Capture the cell that displays the provided text and extract its [x, y] central coordinate. 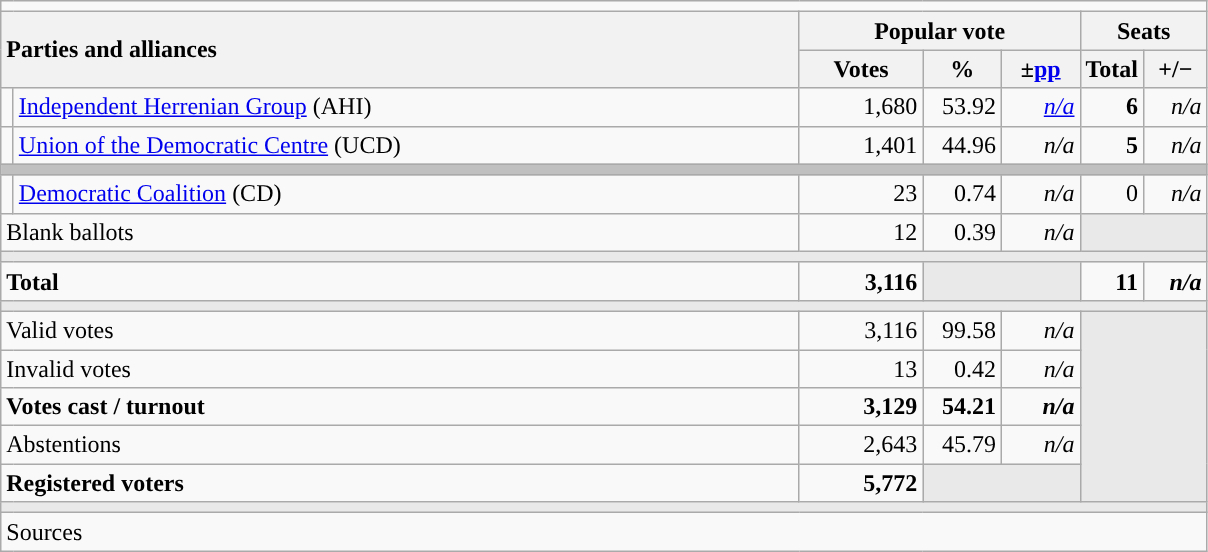
Seats [1144, 31]
Popular vote [940, 31]
44.96 [962, 145]
Votes [861, 69]
Independent Herrenian Group (AHI) [406, 107]
11 [1112, 281]
0 [1112, 194]
5 [1112, 145]
99.58 [962, 330]
+/− [1176, 69]
% [962, 69]
0.39 [962, 232]
Parties and alliances [400, 50]
Democratic Coalition (CD) [406, 194]
54.21 [962, 407]
1,401 [861, 145]
0.42 [962, 369]
6 [1112, 107]
Sources [604, 532]
12 [861, 232]
1,680 [861, 107]
Abstentions [400, 445]
Valid votes [400, 330]
±pp [1040, 69]
3,129 [861, 407]
Votes cast / turnout [400, 407]
53.92 [962, 107]
Invalid votes [400, 369]
5,772 [861, 483]
13 [861, 369]
2,643 [861, 445]
Registered voters [400, 483]
Blank ballots [400, 232]
0.74 [962, 194]
Union of the Democratic Centre (UCD) [406, 145]
45.79 [962, 445]
23 [861, 194]
